For the text-containing cell, return its midpoint in [X, Y] coordinate format. 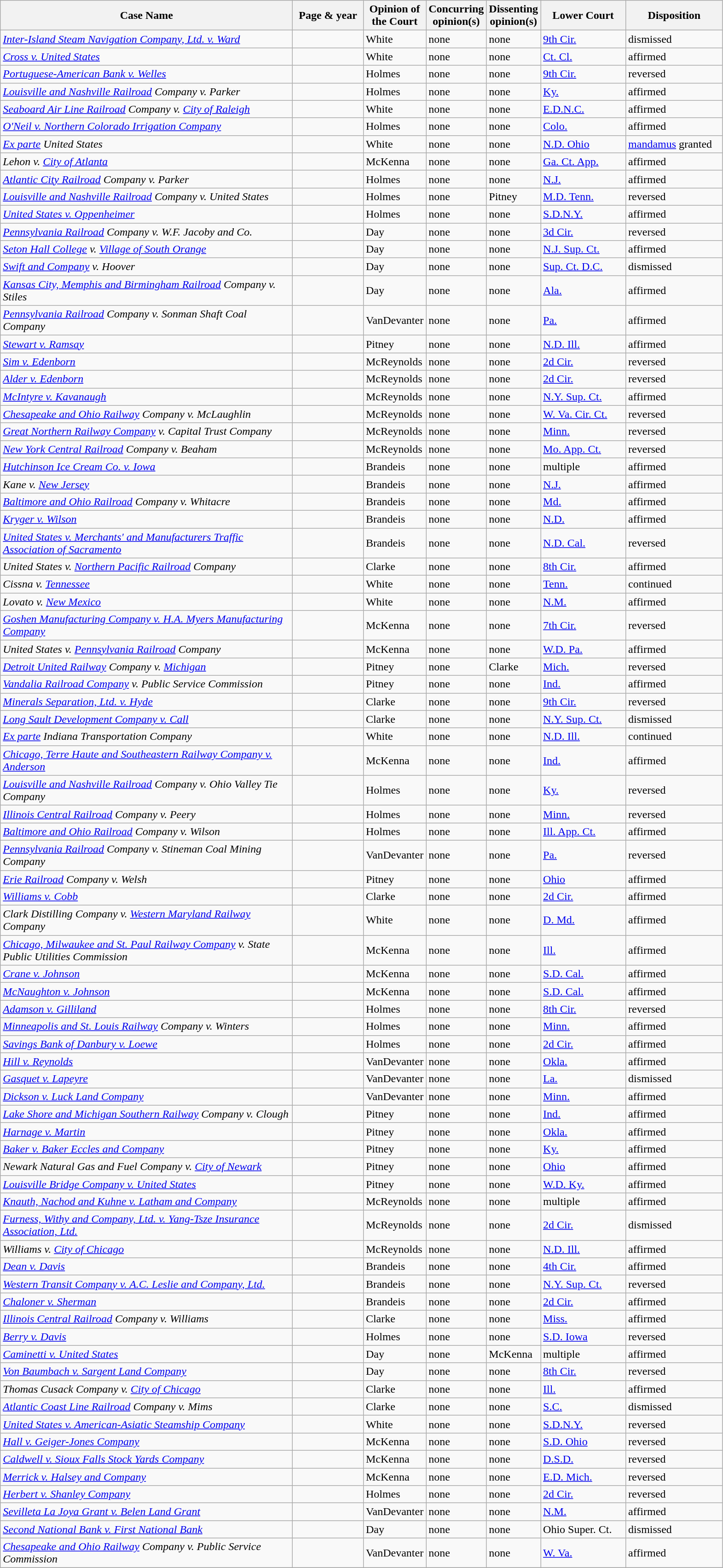
Ct. Cl. [584, 57]
4th Cir. [584, 1267]
Mich. [584, 667]
Md. [584, 502]
Williams v. Cobb [146, 897]
Thomas Cusack Company v. City of Chicago [146, 1389]
Hill v. Reynolds [146, 1061]
United States v. Oppenheimer [146, 214]
Louisville and Nashville Railroad Company v. Ohio Valley Tie Company [146, 790]
Pennsylvania Railroad Company v. W.F. Jacoby and Co. [146, 231]
W. Va. [584, 1553]
Louisville and Nashville Railroad Company v. United States [146, 196]
Von Baumbach v. Sargent Land Company [146, 1372]
Sim v. Edenborn [146, 362]
Gasquet v. Lapeyre [146, 1079]
Baltimore and Ohio Railroad Company v. Whitacre [146, 502]
Lovato v. New Mexico [146, 602]
Atlantic City Railroad Company v. Parker [146, 179]
Cross v. United States [146, 57]
Mo. App. Ct. [584, 449]
Crane v. Johnson [146, 974]
D.S.D. [584, 1459]
Sevilleta La Joya Grant v. Belen Land Grant [146, 1512]
Dean v. Davis [146, 1267]
Erie Railroad Company v. Welsh [146, 879]
United States v. American-Asiatic Steamship Company [146, 1424]
Portuguese-American Bank v. Welles [146, 74]
La. [584, 1079]
N.D. Cal. [584, 543]
Second National Bank v. First National Bank [146, 1529]
Hutchinson Ice Cream Co. v. Iowa [146, 467]
mandamus granted [675, 144]
Long Sault Development Company v. Call [146, 719]
Chesapeake and Ohio Railway Company v. Public Service Commission [146, 1553]
S.D. Ohio [584, 1441]
Lehon v. City of Atlanta [146, 161]
W. Va. Cir. Ct. [584, 414]
Kansas City, Memphis and Birmingham Railroad Company v. Stiles [146, 291]
Chesapeake and Ohio Railway Company v. McLaughlin [146, 414]
Ala. [584, 291]
McNaughton v. Johnson [146, 992]
Tenn. [584, 584]
United States v. Northern Pacific Railroad Company [146, 567]
Minneapolis and St. Louis Railway Company v. Winters [146, 1026]
Ex parte Indiana Transportation Company [146, 737]
Ex parte United States [146, 144]
Savings Bank of Danbury v. Loewe [146, 1044]
S.C. [584, 1407]
Lower Court [584, 16]
Disposition [675, 16]
Goshen Manufacturing Company v. H.A. Myers Manufacturing Company [146, 626]
Concurring opinion(s) [457, 16]
Chicago, Milwaukee and St. Paul Railway Company v. State Public Utilities Commission [146, 951]
Ohio Super. Ct. [584, 1529]
Kryger v. Wilson [146, 519]
Louisville Bridge Company v. United States [146, 1184]
Great Northern Railway Company v. Capital Trust Company [146, 432]
Newark Natural Gas and Fuel Company v. City of Newark [146, 1166]
Berry v. Davis [146, 1337]
Pennsylvania Railroad Company v. Sonman Shaft Coal Company [146, 320]
Sup. Ct. D.C. [584, 267]
Seaboard Air Line Railroad Company v. City of Raleigh [146, 109]
Dickson v. Luck Land Company [146, 1096]
Miss. [584, 1319]
Williams v. City of Chicago [146, 1249]
W.D. Ky. [584, 1184]
Hall v. Geiger-Jones Company [146, 1441]
Ga. Ct. App. [584, 161]
Colo. [584, 127]
Page & year [328, 16]
Illinois Central Railroad Company v. Williams [146, 1319]
E.D. Mich. [584, 1476]
Case Name [146, 16]
Western Transit Company v. A.C. Leslie and Company, Ltd. [146, 1284]
Stewart v. Ramsay [146, 344]
Caminetti v. United States [146, 1354]
O'Neil v. Northern Colorado Irrigation Company [146, 127]
Seton Hall College v. Village of South Orange [146, 249]
Pennsylvania Railroad Company v. Stineman Coal Mining Company [146, 855]
Louisville and Nashville Railroad Company v. Parker [146, 92]
Baltimore and Ohio Railroad Company v. Wilson [146, 831]
Swift and Company v. Hoover [146, 267]
Baker v. Baker Eccles and Company [146, 1149]
E.D.N.C. [584, 109]
Clark Distilling Company v. Western Maryland Railway Company [146, 920]
Vandalia Railroad Company v. Public Service Commission [146, 684]
N.J. Sup. Ct. [584, 249]
Caldwell v. Sioux Falls Stock Yards Company [146, 1459]
N.D. Ohio [584, 144]
Kane v. New Jersey [146, 484]
United States v. Pennsylvania Railroad Company [146, 649]
McIntyre v. Kavanaugh [146, 397]
Knauth, Nachod and Kuhne v. Latham and Company [146, 1202]
Ill. App. Ct. [584, 831]
United States v. Merchants' and Manufacturers Traffic Association of Sacramento [146, 543]
S.D. Iowa [584, 1337]
Chaloner v. Sherman [146, 1302]
N.D. [584, 519]
Illinois Central Railroad Company v. Peery [146, 814]
Cissna v. Tennessee [146, 584]
Lake Shore and Michigan Southern Railway Company v. Clough [146, 1114]
Chicago, Terre Haute and Southeastern Railway Company v. Anderson [146, 760]
Opinion of the Court [394, 16]
Detroit United Railway Company v. Michigan [146, 667]
Inter-Island Steam Navigation Company, Ltd. v. Ward [146, 39]
Atlantic Coast Line Railroad Company v. Mims [146, 1407]
Alder v. Edenborn [146, 379]
3d Cir. [584, 231]
Adamson v. Gilliland [146, 1009]
Minerals Separation, Ltd. v. Hyde [146, 702]
7th Cir. [584, 626]
Herbert v. Shanley Company [146, 1494]
New York Central Railroad Company v. Beaham [146, 449]
W.D. Pa. [584, 649]
Harnage v. Martin [146, 1131]
Merrick v. Halsey and Company [146, 1476]
Furness, Withy and Company, Ltd. v. Yang-Tsze Insurance Association, Ltd. [146, 1226]
Dissenting opinion(s) [514, 16]
M.D. Tenn. [584, 196]
D. Md. [584, 920]
